Search for the cell housing the specified text and yield its (x, y) center coordinate. 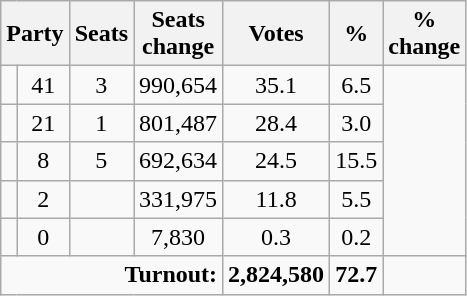
% (356, 34)
3 (101, 85)
%change (424, 34)
Seatschange (178, 34)
5.5 (356, 199)
2,824,580 (276, 275)
7,830 (178, 237)
35.1 (276, 85)
692,634 (178, 161)
0.2 (356, 237)
Party (35, 34)
Turnout: (112, 275)
21 (43, 123)
5 (101, 161)
331,975 (178, 199)
1 (101, 123)
Seats (101, 34)
3.0 (356, 123)
990,654 (178, 85)
24.5 (276, 161)
Votes (276, 34)
0.3 (276, 237)
801,487 (178, 123)
15.5 (356, 161)
11.8 (276, 199)
28.4 (276, 123)
6.5 (356, 85)
72.7 (356, 275)
8 (43, 161)
41 (43, 85)
2 (43, 199)
0 (43, 237)
